Identify which cell holds the provided text, then report its [x, y] central coordinate. 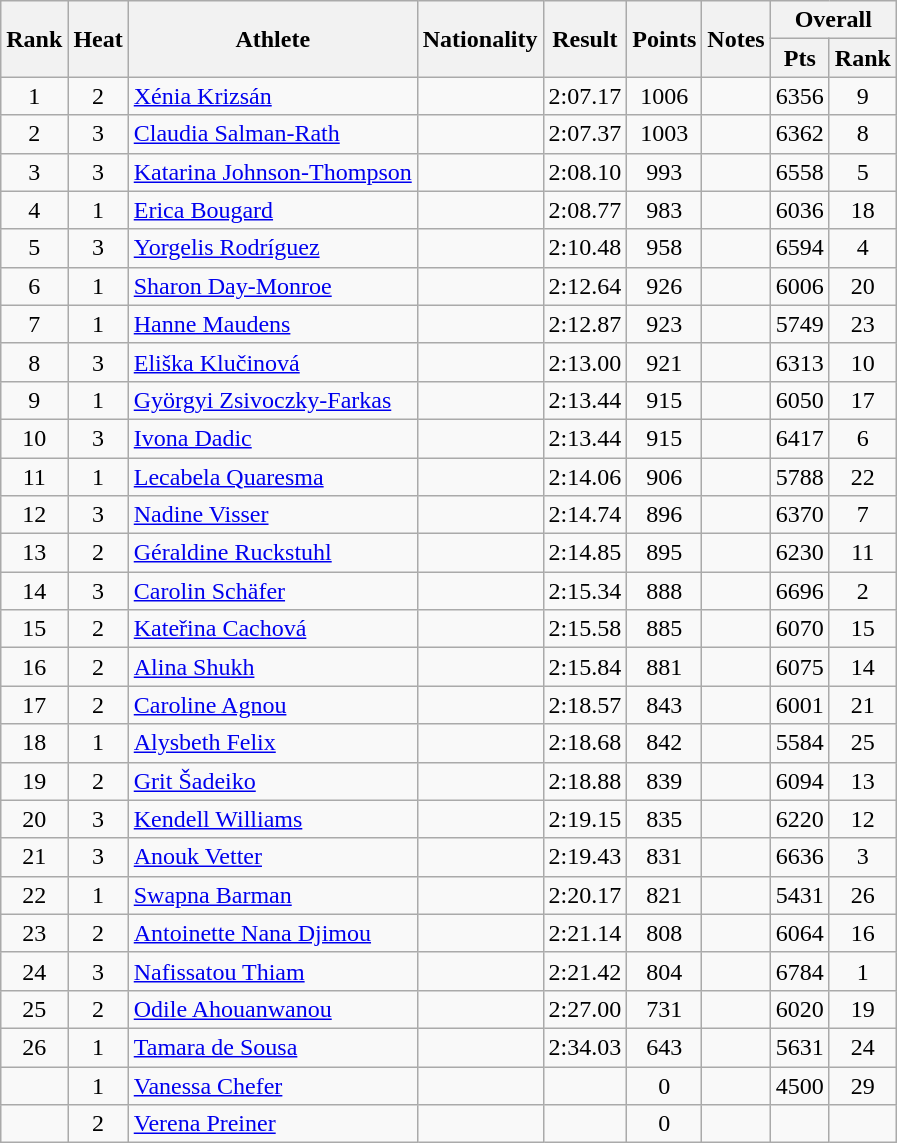
Nationality [480, 39]
Athlete [272, 39]
6075 [800, 667]
6356 [800, 96]
Points [664, 39]
5749 [800, 324]
2:34.03 [585, 1047]
6362 [800, 134]
5431 [800, 895]
2:15.84 [585, 667]
5584 [800, 743]
6230 [800, 553]
6558 [800, 172]
2:10.48 [585, 248]
6636 [800, 857]
5631 [800, 1047]
843 [664, 705]
906 [664, 477]
2:14.85 [585, 553]
Vanessa Chefer [272, 1085]
Kateřina Cachová [272, 629]
Caroline Agnou [272, 705]
Györgyi Zsivoczky-Farkas [272, 400]
2:21.42 [585, 971]
6313 [800, 362]
643 [664, 1047]
Nadine Visser [272, 515]
2:18.88 [585, 781]
888 [664, 591]
6001 [800, 705]
881 [664, 667]
Xénia Krizsán [272, 96]
Ivona Dadic [272, 438]
Lecabela Quaresma [272, 477]
5788 [800, 477]
6594 [800, 248]
2:19.43 [585, 857]
Result [585, 39]
Alysbeth Felix [272, 743]
Yorgelis Rodríguez [272, 248]
926 [664, 286]
731 [664, 1009]
Hanne Maudens [272, 324]
Antoinette Nana Djimou [272, 933]
6020 [800, 1009]
804 [664, 971]
2:15.34 [585, 591]
6696 [800, 591]
2:08.10 [585, 172]
Sharon Day-Monroe [272, 286]
6094 [800, 781]
2:19.15 [585, 819]
Overall [833, 20]
Carolin Schäfer [272, 591]
2:14.74 [585, 515]
Erica Bougard [272, 210]
Katarina Johnson-Thompson [272, 172]
958 [664, 248]
6370 [800, 515]
6070 [800, 629]
839 [664, 781]
2:07.37 [585, 134]
896 [664, 515]
Eliška Klučinová [272, 362]
993 [664, 172]
835 [664, 819]
Tamara de Sousa [272, 1047]
6050 [800, 400]
821 [664, 895]
Heat [98, 39]
Kendell Williams [272, 819]
Grit Šadeiko [272, 781]
923 [664, 324]
808 [664, 933]
6064 [800, 933]
Pts [800, 58]
2:18.68 [585, 743]
6220 [800, 819]
2:14.06 [585, 477]
983 [664, 210]
Alina Shukh [272, 667]
6784 [800, 971]
2:08.77 [585, 210]
921 [664, 362]
842 [664, 743]
1003 [664, 134]
29 [862, 1085]
831 [664, 857]
2:07.17 [585, 96]
2:18.57 [585, 705]
4500 [800, 1085]
6036 [800, 210]
2:12.87 [585, 324]
6417 [800, 438]
Notes [736, 39]
Anouk Vetter [272, 857]
Géraldine Ruckstuhl [272, 553]
Nafissatou Thiam [272, 971]
2:13.00 [585, 362]
2:21.14 [585, 933]
2:12.64 [585, 286]
895 [664, 553]
2:20.17 [585, 895]
Verena Preiner [272, 1124]
885 [664, 629]
2:15.58 [585, 629]
Swapna Barman [272, 895]
6006 [800, 286]
2:27.00 [585, 1009]
Odile Ahouanwanou [272, 1009]
1006 [664, 96]
Claudia Salman-Rath [272, 134]
